From the cell containing the given text, extract its center point as [X, Y] coordinate. 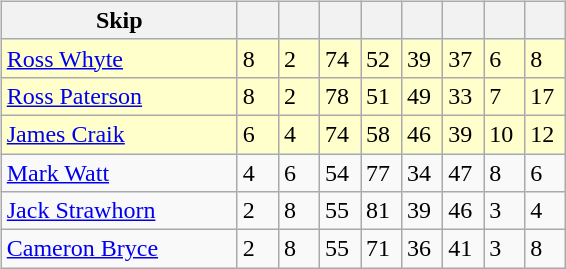
Jack Strawhorn [119, 211]
47 [464, 173]
41 [464, 249]
Ross Whyte [119, 58]
Skip [119, 20]
78 [340, 96]
71 [380, 249]
17 [546, 96]
54 [340, 173]
10 [504, 134]
James Craik [119, 134]
12 [546, 134]
Ross Paterson [119, 96]
34 [422, 173]
Cameron Bryce [119, 249]
37 [464, 58]
7 [504, 96]
33 [464, 96]
Mark Watt [119, 173]
36 [422, 249]
58 [380, 134]
77 [380, 173]
51 [380, 96]
81 [380, 211]
52 [380, 58]
49 [422, 96]
